From the cell containing the given text, extract its center point as (X, Y) coordinate. 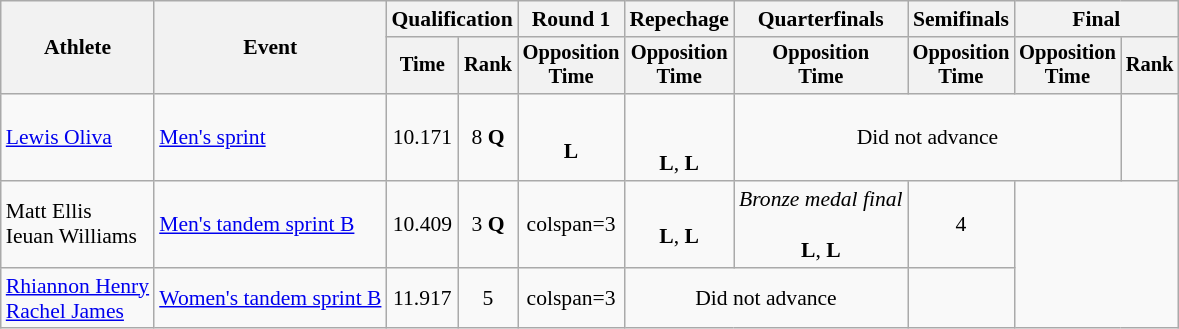
L (572, 138)
5 (488, 298)
Men's sprint (270, 138)
Matt EllisIeuan Williams (78, 224)
10.409 (422, 224)
3 Q (488, 224)
Semifinals (962, 19)
Rhiannon HenryRachel James (78, 298)
Time (422, 66)
Final (1096, 19)
Repechage (679, 19)
Quarterfinals (821, 19)
Lewis Oliva (78, 138)
8 Q (488, 138)
Women's tandem sprint B (270, 298)
4 (962, 224)
Athlete (78, 48)
10.171 (422, 138)
Round 1 (572, 19)
Men's tandem sprint B (270, 224)
Bronze medal finalL, L (821, 224)
11.917 (422, 298)
Event (270, 48)
Qualification (452, 19)
